Pinpoint the cell where the given text exists, returning its [x, y] midpoint coordinate. 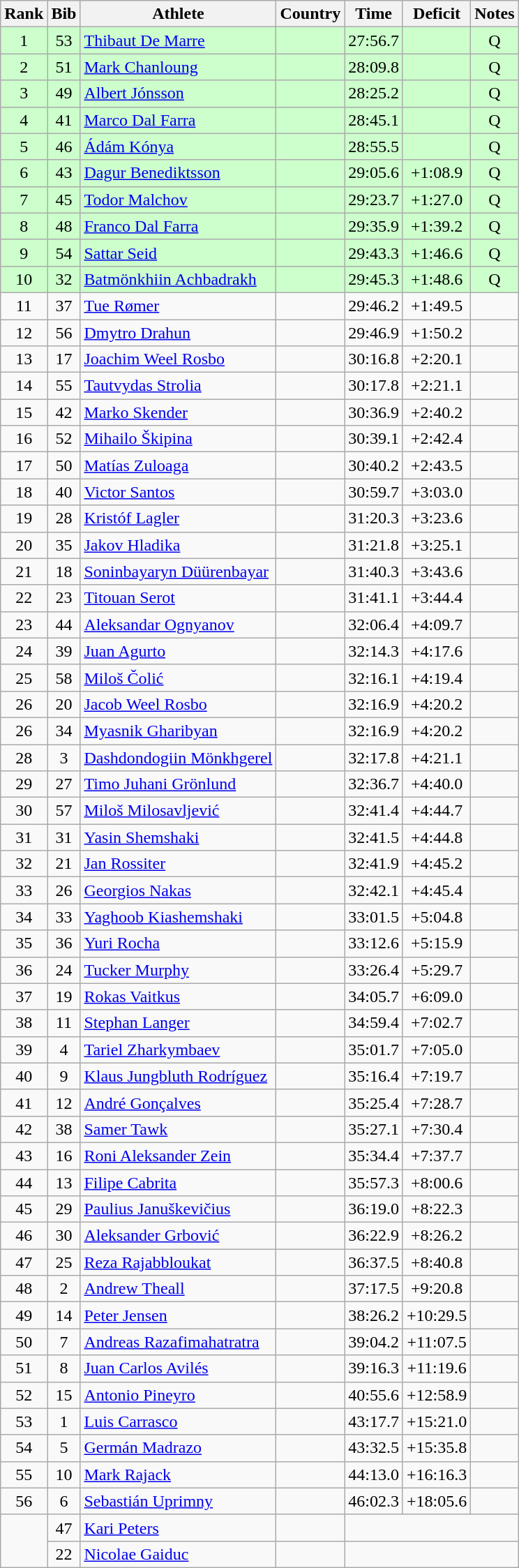
Antonio Pineyro [179, 1395]
29:46.9 [374, 333]
Myasnik Gharibyan [179, 731]
Juan Carlos Avilés [179, 1368]
Stephan Langer [179, 1023]
36:37.5 [374, 1262]
Jacob Weel Rosbo [179, 704]
Thibaut De Marre [179, 40]
32:16.1 [374, 678]
+3:43.6 [437, 572]
Miloš Milosavljević [179, 811]
Soninbayaryn Düürenbayar [179, 572]
+4:19.4 [437, 678]
+8:22.3 [437, 1209]
+8:26.2 [437, 1236]
28:25.2 [374, 94]
30:17.8 [374, 386]
+11:07.5 [437, 1342]
Mark Rajack [179, 1474]
Roni Aleksander Zein [179, 1156]
Jakov Hladika [179, 545]
+18:05.6 [437, 1501]
+4:09.7 [437, 625]
31:41.1 [374, 598]
36:19.0 [374, 1209]
Marko Skender [179, 412]
+4:17.6 [437, 651]
+5:15.9 [437, 943]
Matías Zuloaga [179, 465]
+1:46.6 [437, 253]
+5:29.7 [437, 970]
Mark Chanloung [179, 67]
32:41.5 [374, 837]
+4:21.1 [437, 757]
+16:16.3 [437, 1474]
29:43.3 [374, 253]
29:46.2 [374, 306]
+7:02.7 [437, 1023]
Sattar Seid [179, 253]
Rank [24, 14]
+2:43.5 [437, 465]
29:45.3 [374, 279]
35:57.3 [374, 1183]
Paulius Januškevičius [179, 1209]
Franco Dal Farra [179, 226]
57 [64, 811]
39:04.2 [374, 1342]
34:59.4 [374, 1023]
Georgios Nakas [179, 890]
43:17.7 [374, 1421]
29:05.6 [374, 173]
+12:58.9 [437, 1395]
+1:50.2 [437, 333]
Time [374, 14]
Sebastián Uprimny [179, 1501]
27 [64, 784]
+3:44.4 [437, 598]
+15:35.8 [437, 1448]
32:14.3 [374, 651]
28:09.8 [374, 67]
30:39.1 [374, 439]
Andrew Theall [179, 1289]
+2:42.4 [437, 439]
33:01.5 [374, 917]
+3:03.0 [437, 492]
+11:19.6 [437, 1368]
Nicolae Gaiduc [179, 1554]
Yaghoob Kiashemshaki [179, 917]
Dmytro Drahun [179, 333]
29:23.7 [374, 200]
+4:40.0 [437, 784]
+4:44.8 [437, 837]
32:17.8 [374, 757]
Reza Rajabbloukat [179, 1262]
38:26.2 [374, 1315]
Albert Jónsson [179, 94]
+3:23.6 [437, 518]
33:26.4 [374, 970]
32:36.7 [374, 784]
Andreas Razafimahatratra [179, 1342]
Dashdondogiin Mönkhgerel [179, 757]
43:32.5 [374, 1448]
Timo Juhani Grönlund [179, 784]
Notes [495, 14]
Yasin Shemshaki [179, 837]
Jan Rossiter [179, 864]
Dagur Benediktsson [179, 173]
+3:25.1 [437, 545]
+7:28.7 [437, 1103]
Peter Jensen [179, 1315]
Samer Tawk [179, 1129]
+1:08.9 [437, 173]
35:25.4 [374, 1103]
+2:40.2 [437, 412]
Tautvydas Strolia [179, 386]
+4:44.7 [437, 811]
Tue Rømer [179, 306]
Aleksandar Ognyanov [179, 625]
Tucker Murphy [179, 970]
Filipe Cabrita [179, 1183]
37:17.5 [374, 1289]
Titouan Serot [179, 598]
+4:45.2 [437, 864]
+8:00.6 [437, 1183]
+15:21.0 [437, 1421]
Ádám Kónya [179, 147]
+2:20.1 [437, 359]
Kristóf Lagler [179, 518]
+7:30.4 [437, 1129]
Country [310, 14]
Bib [64, 14]
Klaus Jungbluth Rodríguez [179, 1076]
+7:05.0 [437, 1050]
31:20.3 [374, 518]
Rokas Vaitkus [179, 996]
+10:29.5 [437, 1315]
André Gonçalves [179, 1103]
Joachim Weel Rosbo [179, 359]
35:01.7 [374, 1050]
Luis Carrasco [179, 1421]
33:12.6 [374, 943]
+6:09.0 [437, 996]
+5:04.8 [437, 917]
46:02.3 [374, 1501]
32:41.4 [374, 811]
Victor Santos [179, 492]
32:06.4 [374, 625]
+2:21.1 [437, 386]
30:40.2 [374, 465]
Marco Dal Farra [179, 120]
Kari Peters [179, 1528]
32:41.9 [374, 864]
+1:39.2 [437, 226]
+1:48.6 [437, 279]
Todor Malchov [179, 200]
Miloš Čolić [179, 678]
+7:37.7 [437, 1156]
32:42.1 [374, 890]
40:55.6 [374, 1395]
Tariel Zharkymbaev [179, 1050]
+1:27.0 [437, 200]
+4:45.4 [437, 890]
28:45.1 [374, 120]
Athlete [179, 14]
+1:49.5 [437, 306]
28:55.5 [374, 147]
30:59.7 [374, 492]
+8:40.8 [437, 1262]
35:27.1 [374, 1129]
58 [64, 678]
30:16.8 [374, 359]
35:34.4 [374, 1156]
29:35.9 [374, 226]
+9:20.8 [437, 1289]
34:05.7 [374, 996]
+7:19.7 [437, 1076]
31:21.8 [374, 545]
35:16.4 [374, 1076]
27:56.7 [374, 40]
Aleksander Grbović [179, 1236]
Germán Madrazo [179, 1448]
Mihailo Škipina [179, 439]
Deficit [437, 14]
Yuri Rocha [179, 943]
30:36.9 [374, 412]
39:16.3 [374, 1368]
31:40.3 [374, 572]
Juan Agurto [179, 651]
36:22.9 [374, 1236]
44:13.0 [374, 1474]
Batmönkhiin Achbadrakh [179, 279]
